Provide the (x, y) coordinate of the cell's center where the given text is located.  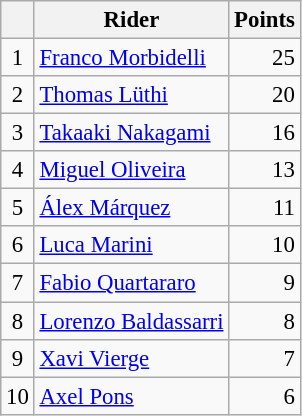
Álex Márquez (132, 208)
Franco Morbidelli (132, 58)
Thomas Lüthi (132, 95)
3 (18, 133)
13 (264, 170)
Xavi Vierge (132, 358)
Axel Pons (132, 396)
5 (18, 208)
25 (264, 58)
Takaaki Nakagami (132, 133)
Luca Marini (132, 245)
11 (264, 208)
20 (264, 95)
16 (264, 133)
1 (18, 58)
4 (18, 170)
Lorenzo Baldassarri (132, 321)
2 (18, 95)
Points (264, 20)
Rider (132, 20)
Fabio Quartararo (132, 283)
Miguel Oliveira (132, 170)
